Identify which cell holds the provided text, then report its [X, Y] central coordinate. 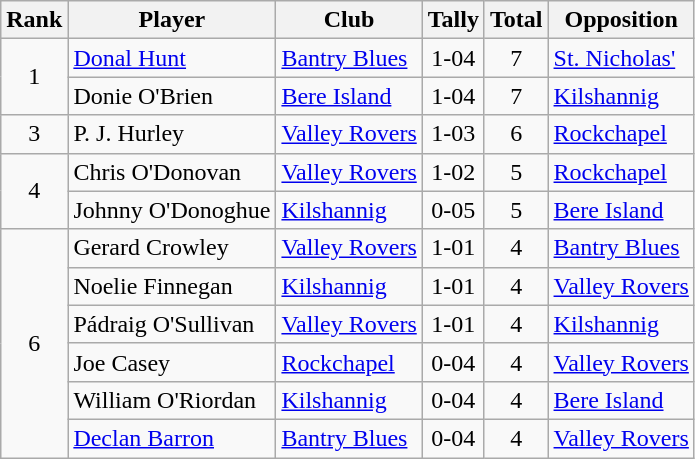
3 [34, 134]
0-05 [453, 210]
P. J. Hurley [172, 134]
Player [172, 20]
1-02 [453, 172]
Club [349, 20]
Gerard Crowley [172, 248]
Donal Hunt [172, 58]
1-03 [453, 134]
Opposition [621, 20]
Donie O'Brien [172, 96]
St. Nicholas' [621, 58]
Tally [453, 20]
Noelie Finnegan [172, 286]
Chris O'Donovan [172, 172]
Declan Barron [172, 438]
William O'Riordan [172, 400]
1 [34, 77]
Pádraig O'Sullivan [172, 324]
Johnny O'Donoghue [172, 210]
Joe Casey [172, 362]
Rank [34, 20]
Total [516, 20]
